Locate the cell with the specified text and output its [X, Y] center coordinate. 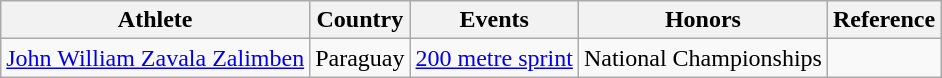
National Championships [702, 58]
John William Zavala Zalimben [156, 58]
Events [494, 20]
200 metre sprint [494, 58]
Reference [884, 20]
Honors [702, 20]
Paraguay [360, 58]
Country [360, 20]
Athlete [156, 20]
